Output the (x, y) coordinate of the center of the cell containing the given text.  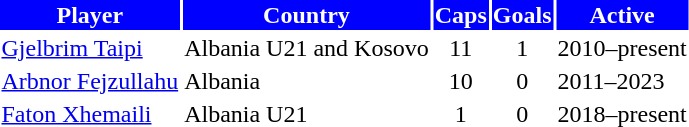
2011–2023 (622, 81)
Caps (460, 15)
Gjelbrim Taipi (90, 48)
Player (90, 15)
Country (307, 15)
11 (460, 48)
Active (622, 15)
0 (522, 81)
Goals (522, 15)
Arbnor Fejzullahu (90, 81)
10 (460, 81)
Albania U21 and Kosovo (307, 48)
2010–present (622, 48)
Albania (307, 81)
1 (522, 48)
